Detect which cell encompasses the target text, then output its [X, Y] center coordinate. 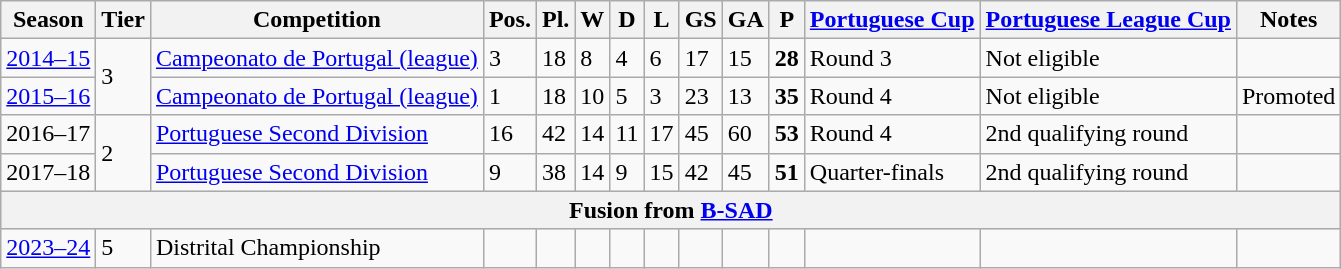
Distrital Championship [316, 248]
D [627, 20]
GA [746, 20]
2015–16 [48, 96]
13 [746, 96]
1 [510, 96]
Competition [316, 20]
Fusion from B-SAD [671, 210]
W [592, 20]
4 [627, 58]
2014–15 [48, 58]
23 [700, 96]
60 [746, 134]
10 [592, 96]
2016–17 [48, 134]
6 [662, 58]
35 [786, 96]
L [662, 20]
Notes [1288, 20]
28 [786, 58]
Season [48, 20]
Pl. [555, 20]
Portuguese Cup [892, 20]
2023–24 [48, 248]
51 [786, 172]
P [786, 20]
2 [124, 153]
GS [700, 20]
Quarter-finals [892, 172]
Promoted [1288, 96]
2017–18 [48, 172]
16 [510, 134]
8 [592, 58]
53 [786, 134]
11 [627, 134]
Tier [124, 20]
38 [555, 172]
Pos. [510, 20]
Portuguese League Cup [1108, 20]
Round 3 [892, 58]
